Extract the (X, Y) coordinate from the center of the cell holding the provided text.  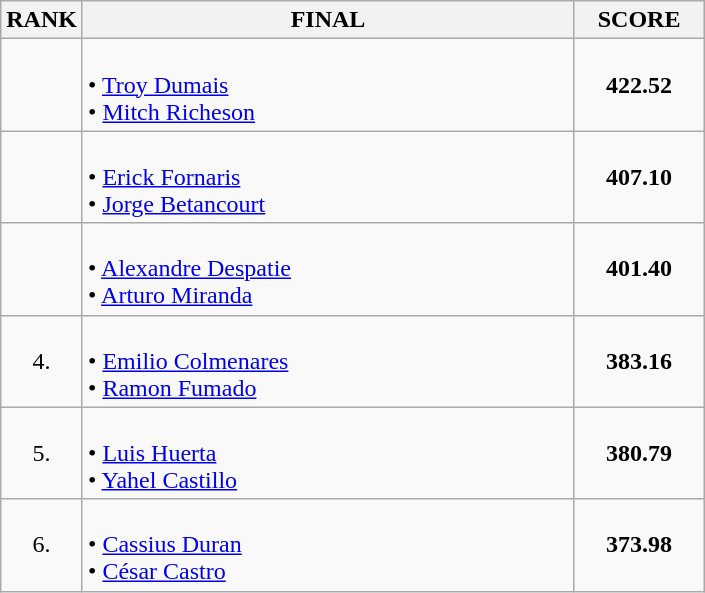
5. (42, 453)
• Emilio Colmenares• Ramon Fumado (328, 361)
• Cassius Duran• César Castro (328, 545)
FINAL (328, 20)
6. (42, 545)
407.10 (640, 177)
373.98 (640, 545)
RANK (42, 20)
• Erick Fornaris• Jorge Betancourt (328, 177)
383.16 (640, 361)
380.79 (640, 453)
• Alexandre Despatie• Arturo Miranda (328, 269)
• Troy Dumais• Mitch Richeson (328, 85)
• Luis Huerta• Yahel Castillo (328, 453)
4. (42, 361)
422.52 (640, 85)
SCORE (640, 20)
401.40 (640, 269)
